Return the [x, y] coordinate for the center point of the cell that contains the specified text.  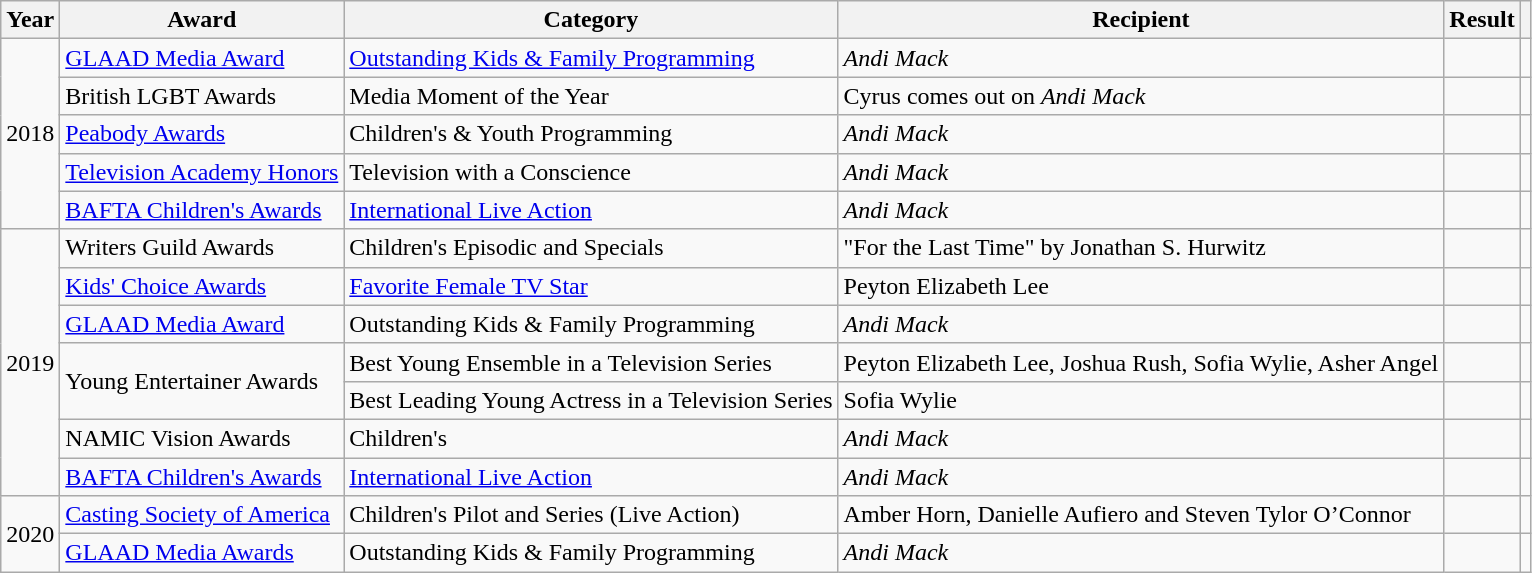
Favorite Female TV Star [591, 286]
Recipient [1141, 20]
Television Academy Honors [202, 172]
NAMIC Vision Awards [202, 438]
Children's [591, 438]
Casting Society of America [202, 515]
British LGBT Awards [202, 96]
GLAAD Media Awards [202, 553]
Children's Episodic and Specials [591, 248]
Best Leading Young Actress in a Television Series [591, 400]
Kids' Choice Awards [202, 286]
Sofia Wylie [1141, 400]
2018 [30, 134]
Peyton Elizabeth Lee, Joshua Rush, Sofia Wylie, Asher Angel [1141, 362]
2019 [30, 362]
Media Moment of the Year [591, 96]
Peyton Elizabeth Lee [1141, 286]
Writers Guild Awards [202, 248]
Children's & Youth Programming [591, 134]
Amber Horn, Danielle Aufiero and Steven Tylor O’Connor [1141, 515]
Best Young Ensemble in a Television Series [591, 362]
Award [202, 20]
Result [1482, 20]
Peabody Awards [202, 134]
Television with a Conscience [591, 172]
Young Entertainer Awards [202, 381]
Children's Pilot and Series (Live Action) [591, 515]
Cyrus comes out on Andi Mack [1141, 96]
Year [30, 20]
Category [591, 20]
2020 [30, 534]
"For the Last Time" by Jonathan S. Hurwitz [1141, 248]
